Extract the [x, y] coordinate from the center of the cell holding the provided text.  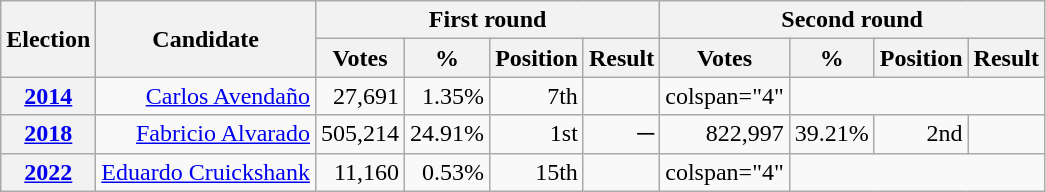
505,214 [360, 134]
2022 [48, 172]
2nd [921, 134]
0.53% [448, 172]
1.35% [448, 96]
Fabricio Alvarado [206, 134]
24.91% [448, 134]
39.21% [832, 134]
1st [537, 134]
7th [537, 96]
11,160 [360, 172]
Election [48, 39]
First round [487, 20]
Candidate [206, 39]
Eduardo Cruickshank [206, 172]
─ [621, 134]
Carlos Avendaño [206, 96]
2014 [48, 96]
Second round [852, 20]
27,691 [360, 96]
822,997 [725, 134]
2018 [48, 134]
15th [537, 172]
